Scan for the cell matching the given text and deliver its [x, y] coordinate at center. 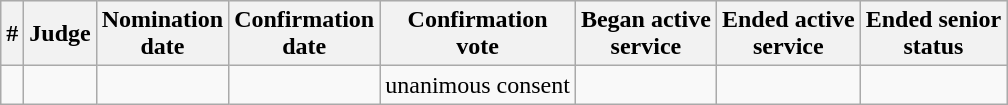
# [12, 34]
unanimous consent [478, 85]
Confirmationvote [478, 34]
Confirmationdate [304, 34]
Nominationdate [162, 34]
Began activeservice [646, 34]
Ended seniorstatus [933, 34]
Ended activeservice [788, 34]
Judge [60, 34]
